Return (x, y) of the center of cell containing provided text 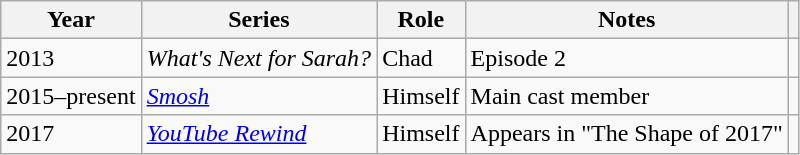
Series (259, 20)
Episode 2 (626, 58)
Main cast member (626, 96)
2017 (71, 134)
What's Next for Sarah? (259, 58)
Year (71, 20)
Role (421, 20)
Chad (421, 58)
2015–present (71, 96)
2013 (71, 58)
Appears in "The Shape of 2017" (626, 134)
Notes (626, 20)
Smosh (259, 96)
YouTube Rewind (259, 134)
